Detect which cell encompasses the target text, then output its [X, Y] center coordinate. 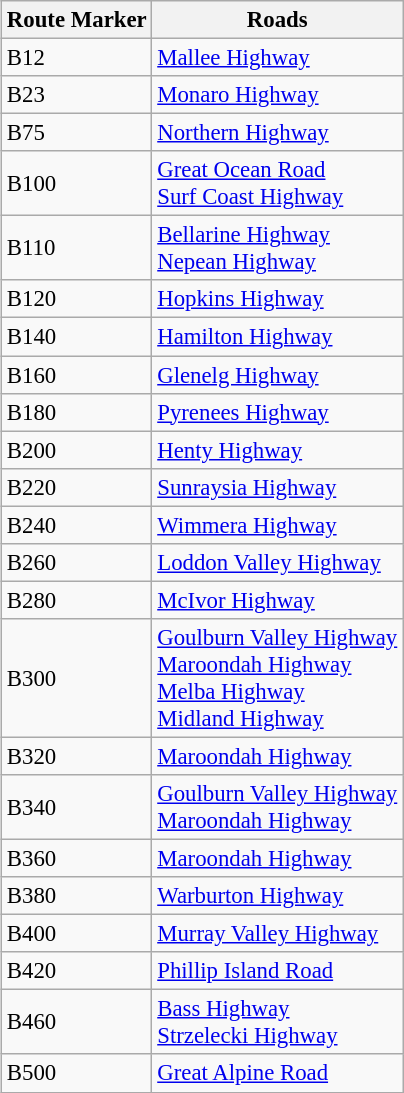
B300 [77, 678]
B200 [77, 450]
Northern Highway [278, 133]
Great Alpine Road [278, 1074]
B360 [77, 859]
B110 [77, 248]
B400 [77, 934]
Route Marker [77, 20]
Great Ocean Road Surf Coast Highway [278, 184]
B240 [77, 525]
B220 [77, 487]
Pyrenees Highway [278, 412]
B12 [77, 58]
Sunraysia Highway [278, 487]
B500 [77, 1074]
Glenelg Highway [278, 375]
Warburton Highway [278, 896]
B140 [77, 337]
B280 [77, 600]
B160 [77, 375]
Hopkins Highway [278, 299]
B23 [77, 95]
Bass Highway Strzelecki Highway [278, 1022]
Monaro Highway [278, 95]
Henty Highway [278, 450]
McIvor Highway [278, 600]
B120 [77, 299]
B320 [77, 756]
Murray Valley Highway [278, 934]
B340 [77, 808]
Hamilton Highway [278, 337]
Goulburn Valley Highway Maroondah Highway [278, 808]
Mallee Highway [278, 58]
B420 [77, 971]
Phillip Island Road [278, 971]
B100 [77, 184]
B180 [77, 412]
Roads [278, 20]
Wimmera Highway [278, 525]
B260 [77, 563]
Bellarine Highway Nepean Highway [278, 248]
Loddon Valley Highway [278, 563]
B380 [77, 896]
B460 [77, 1022]
B75 [77, 133]
Goulburn Valley Highway Maroondah Highway Melba Highway Midland Highway [278, 678]
